Output the (X, Y) coordinate of the center of the cell containing the given text.  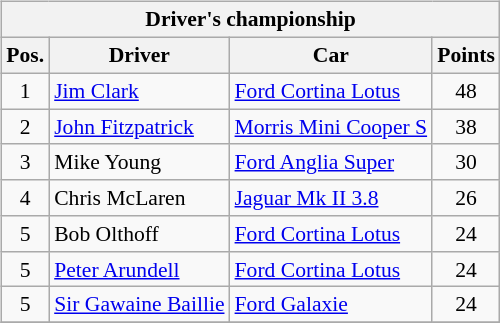
Morris Mini Cooper S (332, 127)
Pos. (25, 55)
Sir Gawaine Baillie (139, 305)
Driver (139, 55)
Driver's championship (250, 20)
Mike Young (139, 162)
Car (332, 55)
1 (25, 91)
4 (25, 198)
48 (466, 91)
Jim Clark (139, 91)
Peter Arundell (139, 269)
Ford Galaxie (332, 305)
Chris McLaren (139, 198)
Ford Anglia Super (332, 162)
John Fitzpatrick (139, 127)
38 (466, 127)
Points (466, 55)
2 (25, 127)
Jaguar Mk II 3.8 (332, 198)
3 (25, 162)
30 (466, 162)
Bob Olthoff (139, 234)
26 (466, 198)
